Determine the (x, y) coordinate at the center of the cell enclosing the given text.  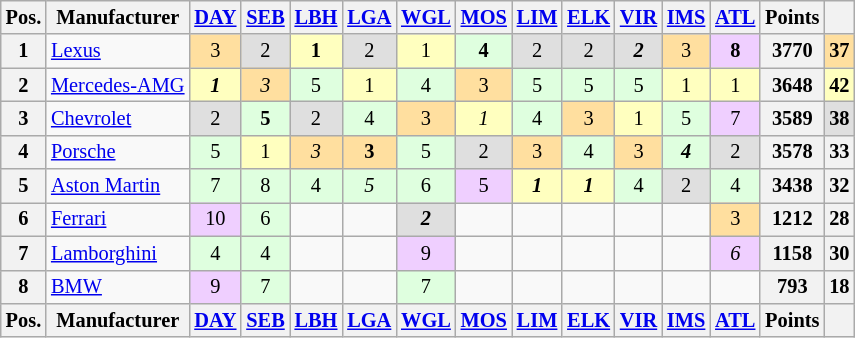
1212 (792, 219)
Mercedes-AMG (118, 85)
30 (839, 253)
10 (215, 219)
793 (792, 287)
32 (839, 186)
18 (839, 287)
Aston Martin (118, 186)
BMW (118, 287)
Ferrari (118, 219)
33 (839, 152)
3648 (792, 85)
Porsche (118, 152)
28 (839, 219)
3578 (792, 152)
38 (839, 118)
Lexus (118, 51)
Chevrolet (118, 118)
37 (839, 51)
3589 (792, 118)
1158 (792, 253)
42 (839, 85)
Lamborghini (118, 253)
3770 (792, 51)
3438 (792, 186)
